Return (X, Y) of the center of cell containing provided text 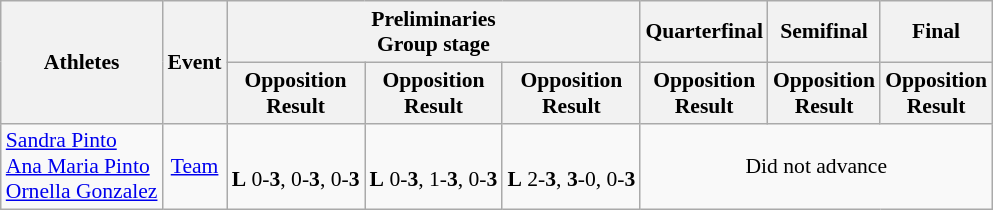
L 2-3, 3-0, 0-3 (571, 166)
Semifinal (824, 32)
Quarterfinal (704, 32)
Team (195, 166)
Event (195, 62)
Did not advance (816, 166)
L 0-3, 1-3, 0-3 (434, 166)
L 0-3, 0-3, 0-3 (296, 166)
Athletes (82, 62)
PreliminariesGroup stage (434, 32)
Sandra PintoAna Maria PintoOrnella Gonzalez (82, 166)
Final (936, 32)
